Return the (X, Y) coordinate for the center point of the cell that contains the specified text.  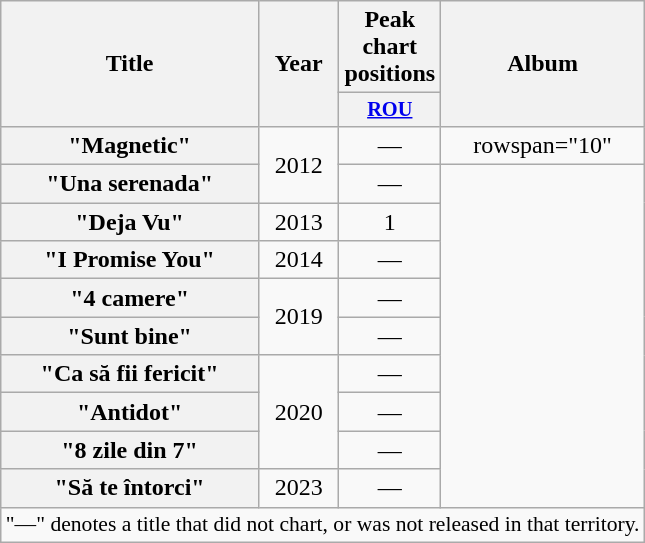
2014 (298, 260)
2013 (298, 222)
"Ca să fii fericit" (130, 374)
"Una serenada" (130, 184)
"Deja Vu" (130, 222)
ROU (390, 110)
1 (390, 222)
rowspan="10" (543, 145)
2020 (298, 412)
"—" denotes a title that did not chart, or was not released in that territory. (323, 525)
Year (298, 64)
"Antidot" (130, 412)
"Să te întorci" (130, 488)
2012 (298, 164)
Peak chart positions (390, 47)
"4 camere" (130, 298)
"8 zile din 7" (130, 450)
"I Promise You" (130, 260)
2019 (298, 317)
"Sunt bine" (130, 336)
"Magnetic" (130, 145)
Title (130, 64)
2023 (298, 488)
Album (543, 64)
